Detect which cell encompasses the target text, then output its (x, y) center coordinate. 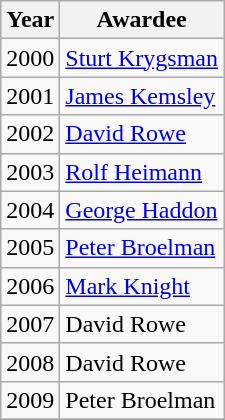
Rolf Heimann (142, 172)
2008 (30, 362)
2007 (30, 324)
2006 (30, 286)
2002 (30, 134)
Year (30, 20)
2000 (30, 58)
2001 (30, 96)
2004 (30, 210)
2005 (30, 248)
Awardee (142, 20)
Sturt Krygsman (142, 58)
James Kemsley (142, 96)
2009 (30, 400)
George Haddon (142, 210)
2003 (30, 172)
Mark Knight (142, 286)
